Identify which cell holds the provided text, then report its [x, y] central coordinate. 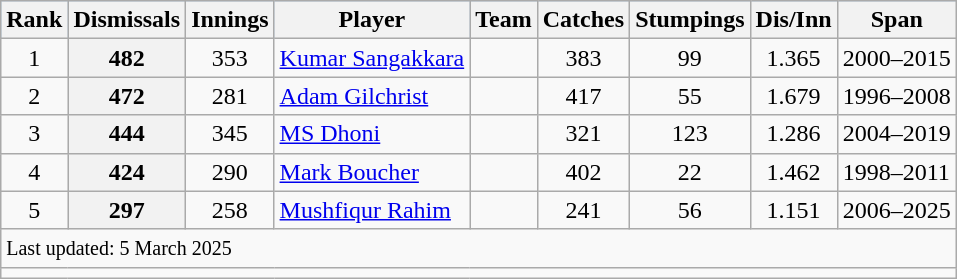
353 [230, 58]
482 [127, 58]
321 [583, 134]
1.365 [794, 58]
297 [127, 210]
2006–2025 [896, 210]
2 [34, 96]
1.679 [794, 96]
56 [690, 210]
Innings [230, 20]
Stumpings [690, 20]
1.462 [794, 172]
424 [127, 172]
5 [34, 210]
Mark Boucher [372, 172]
444 [127, 134]
123 [690, 134]
Kumar Sangakkara [372, 58]
2004–2019 [896, 134]
1 [34, 58]
1.151 [794, 210]
Player [372, 20]
22 [690, 172]
Mushfiqur Rahim [372, 210]
4 [34, 172]
1996–2008 [896, 96]
Catches [583, 20]
1998–2011 [896, 172]
3 [34, 134]
345 [230, 134]
Span [896, 20]
Adam Gilchrist [372, 96]
241 [583, 210]
290 [230, 172]
402 [583, 172]
472 [127, 96]
Team [504, 20]
Last updated: 5 March 2025 [479, 248]
383 [583, 58]
417 [583, 96]
MS Dhoni [372, 134]
1.286 [794, 134]
2000–2015 [896, 58]
55 [690, 96]
99 [690, 58]
281 [230, 96]
258 [230, 210]
Dis/Inn [794, 20]
Dismissals [127, 20]
Rank [34, 20]
